Capture the cell that displays the provided text and extract its (X, Y) central coordinate. 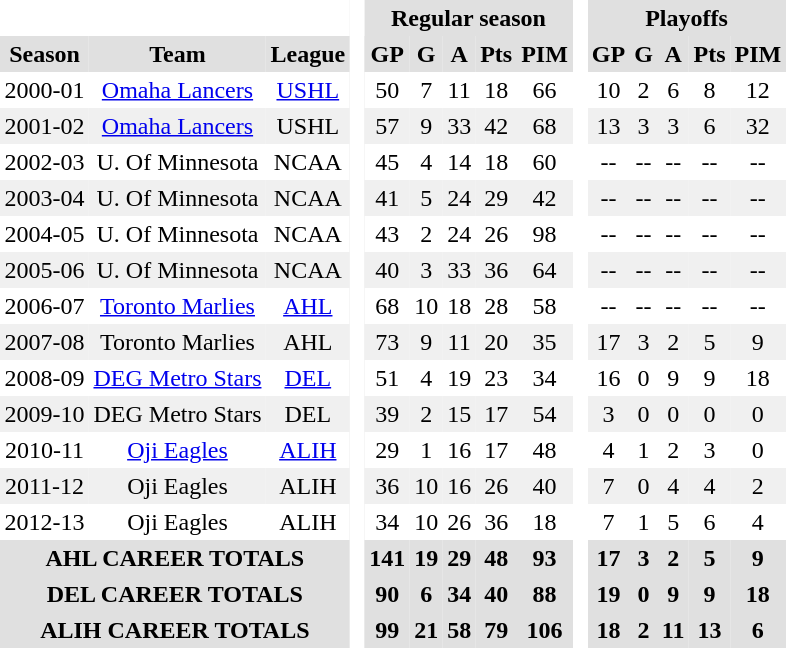
2009-10 (44, 414)
88 (545, 594)
Team (178, 54)
66 (545, 90)
106 (545, 630)
League (308, 54)
2000-01 (44, 90)
2005-06 (44, 270)
28 (496, 306)
AHL CAREER TOTALS (175, 558)
51 (388, 378)
60 (545, 162)
2010-11 (44, 450)
2001-02 (44, 126)
Playoffs (686, 18)
14 (460, 162)
39 (388, 414)
12 (758, 90)
2002-03 (44, 162)
41 (388, 198)
2011-12 (44, 486)
45 (388, 162)
8 (710, 90)
57 (388, 126)
21 (426, 630)
141 (388, 558)
2007-08 (44, 342)
DEL CAREER TOTALS (175, 594)
2006-07 (44, 306)
73 (388, 342)
Regular season (469, 18)
23 (496, 378)
2008-09 (44, 378)
99 (388, 630)
79 (496, 630)
2004-05 (44, 234)
Season (44, 54)
90 (388, 594)
35 (545, 342)
64 (545, 270)
ALIH CAREER TOTALS (175, 630)
2003-04 (44, 198)
93 (545, 558)
2012-13 (44, 522)
50 (388, 90)
15 (460, 414)
43 (388, 234)
20 (496, 342)
98 (545, 234)
32 (758, 126)
54 (545, 414)
